Identify which cell holds the provided text, then report its [X, Y] central coordinate. 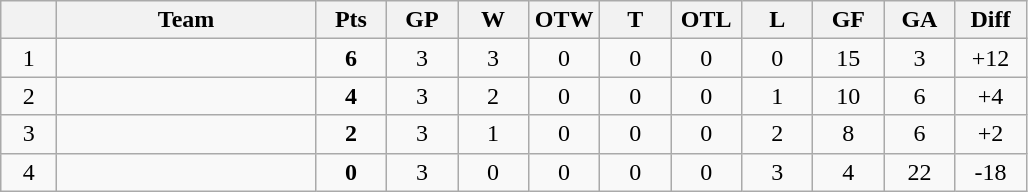
Team [186, 20]
GA [920, 20]
GF [848, 20]
22 [920, 172]
+4 [990, 96]
L [778, 20]
Diff [990, 20]
W [494, 20]
+12 [990, 58]
OTL [706, 20]
15 [848, 58]
+2 [990, 134]
-18 [990, 172]
GP [422, 20]
OTW [564, 20]
8 [848, 134]
T [636, 20]
Pts [350, 20]
10 [848, 96]
